Find where the given text appears and provide that cell's center as [x, y] coordinate. 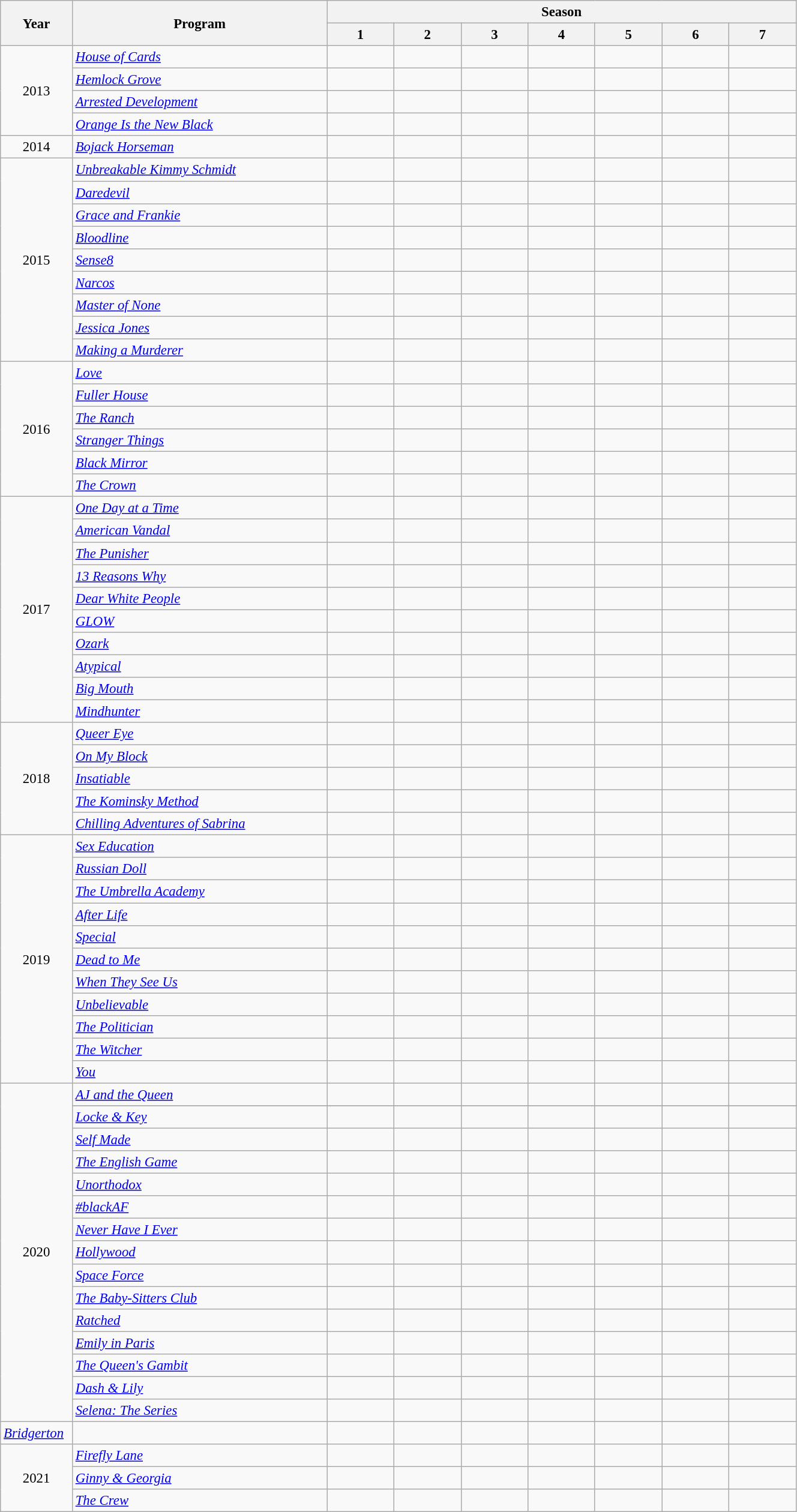
Dear White People [199, 598]
The Crown [199, 485]
6 [696, 35]
3 [495, 35]
Sense8 [199, 260]
Special [199, 937]
Bridgerton [37, 1433]
The English Game [199, 1162]
Black Mirror [199, 463]
5 [628, 35]
Space Force [199, 1275]
The Queen's Gambit [199, 1366]
Orange Is the New Black [199, 125]
2019 [37, 959]
Ginny & Georgia [199, 1478]
Unorthodox [199, 1185]
Unbreakable Kimmy Schmidt [199, 170]
House of Cards [199, 57]
Bojack Horseman [199, 147]
7 [763, 35]
Russian Doll [199, 869]
The Kominsky Method [199, 802]
2018 [37, 779]
Selena: The Series [199, 1411]
The Politician [199, 1027]
Locke & Key [199, 1117]
On My Block [199, 757]
2020 [37, 1252]
Firefly Lane [199, 1456]
Never Have I Ever [199, 1230]
The Witcher [199, 1049]
Making a Murderer [199, 350]
Hemlock Grove [199, 80]
Unbelievable [199, 1004]
Hollywood [199, 1253]
American Vandal [199, 531]
Season [562, 12]
Sex Education [199, 847]
One Day at a Time [199, 508]
Chilling Adventures of Sabrina [199, 824]
Program [199, 23]
The Crew [199, 1501]
Self Made [199, 1140]
#blackAF [199, 1207]
Big Mouth [199, 689]
Narcos [199, 283]
You [199, 1072]
13 Reasons Why [199, 576]
2013 [37, 91]
Stranger Things [199, 440]
Emily in Paris [199, 1343]
Bloodline [199, 238]
Fuller House [199, 395]
2 [427, 35]
Ratched [199, 1320]
Grace and Frankie [199, 215]
AJ and the Queen [199, 1094]
Master of None [199, 305]
Mindhunter [199, 711]
Love [199, 373]
The Punisher [199, 553]
Daredevil [199, 193]
The Ranch [199, 418]
Dash & Lily [199, 1388]
2014 [37, 147]
Year [37, 23]
2021 [37, 1478]
Arrested Development [199, 102]
The Umbrella Academy [199, 892]
1 [361, 35]
Dead to Me [199, 959]
Ozark [199, 644]
GLOW [199, 621]
4 [562, 35]
Jessica Jones [199, 328]
Insatiable [199, 779]
2017 [37, 610]
The Baby-Sitters Club [199, 1298]
Queer Eye [199, 734]
2015 [37, 260]
2016 [37, 429]
After Life [199, 914]
When They See Us [199, 982]
Atypical [199, 666]
